From the cell containing the given text, extract its center point as (X, Y) coordinate. 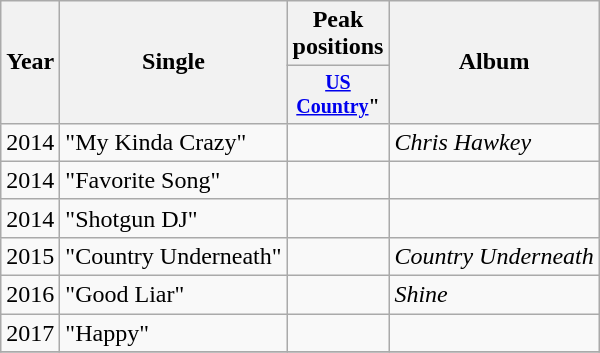
"Favorite Song" (174, 180)
Single (174, 62)
2015 (30, 256)
Year (30, 62)
Country Underneath (494, 256)
2017 (30, 333)
"Country Underneath" (174, 256)
2016 (30, 295)
"My Kinda Crazy" (174, 142)
Shine (494, 295)
Album (494, 62)
"Shotgun DJ" (174, 218)
Peak positions (338, 34)
"Happy" (174, 333)
"Good Liar" (174, 295)
Chris Hawkey (494, 142)
US Country" (338, 94)
